Return (x, y) of the center of cell containing provided text 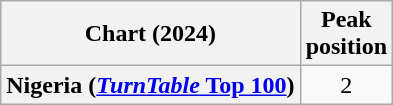
2 (346, 85)
Nigeria (TurnTable Top 100) (150, 85)
Peakposition (346, 34)
Chart (2024) (150, 34)
